From the cell containing the given text, extract its center point as (x, y) coordinate. 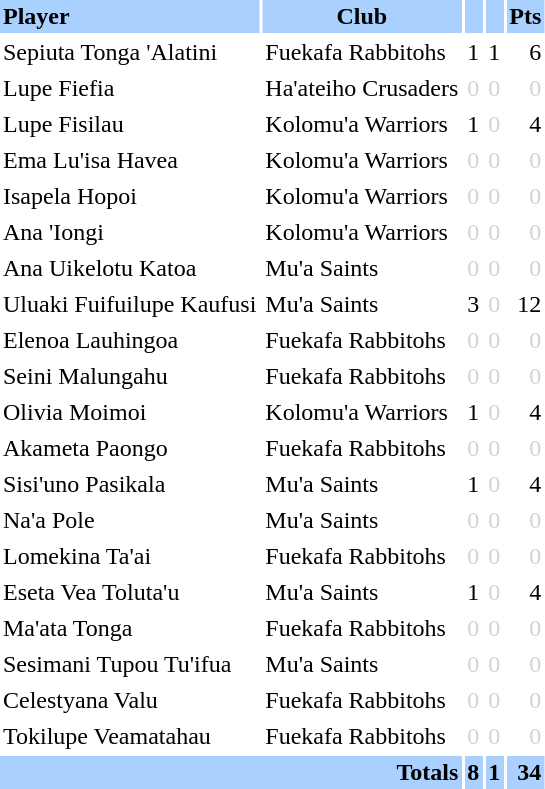
Olivia Moimoi (130, 412)
Ema Lu'isa Havea (130, 160)
8 (473, 772)
Isapela Hopoi (130, 196)
34 (525, 772)
Ana 'Iongi (130, 232)
Uluaki Fuifuilupe Kaufusi (130, 304)
Lupe Fiefia (130, 88)
Seini Malungahu (130, 376)
Lomekina Ta'ai (130, 556)
Ha'ateiho Crusaders (362, 88)
Tokilupe Veamatahau (130, 736)
Totals (230, 772)
6 (525, 52)
Elenoa Lauhingoa (130, 340)
12 (525, 304)
Akameta Paongo (130, 448)
Celestyana Valu (130, 700)
3 (473, 304)
Sisi'uno Pasikala (130, 484)
Pts (525, 16)
Club (362, 16)
Player (130, 16)
Ma'ata Tonga (130, 628)
Sesimani Tupou Tu'ifua (130, 664)
Na'a Pole (130, 520)
Lupe Fisilau (130, 124)
Sepiuta Tonga 'Alatini (130, 52)
Eseta Vea Toluta'u (130, 592)
Ana Uikelotu Katoa (130, 268)
